Locate the cell with the specified text and output its [X, Y] center coordinate. 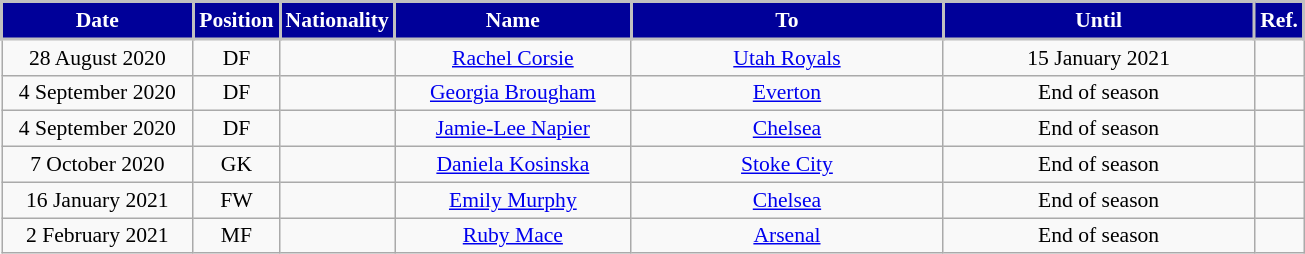
Daniela Kosinska [514, 165]
GK [236, 165]
16 January 2021 [98, 200]
Arsenal [787, 236]
Georgia Brougham [514, 93]
Ref. [1278, 20]
2 February 2021 [98, 236]
To [787, 20]
Until [1099, 20]
Jamie-Lee Napier [514, 129]
Rachel Corsie [514, 57]
15 January 2021 [1099, 57]
Emily Murphy [514, 200]
MF [236, 236]
Ruby Mace [514, 236]
Stoke City [787, 165]
FW [236, 200]
Utah Royals [787, 57]
Nationality [338, 20]
28 August 2020 [98, 57]
Everton [787, 93]
Position [236, 20]
Date [98, 20]
Name [514, 20]
7 October 2020 [98, 165]
